Capture the cell that displays the provided text and extract its (X, Y) central coordinate. 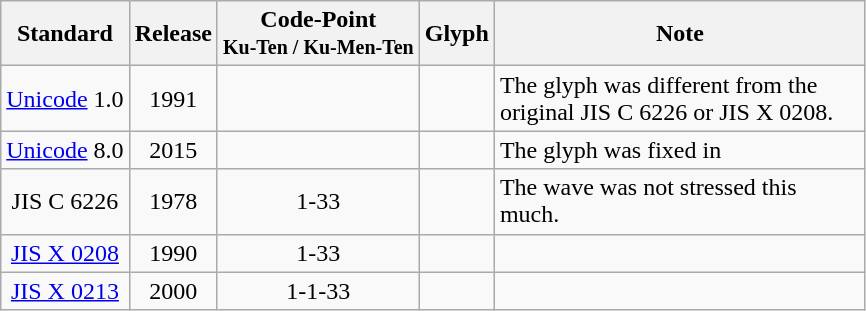
2000 (173, 291)
The wave was not stressed this much. (680, 202)
JIS X 0213 (65, 291)
1990 (173, 253)
Note (680, 34)
Code-PointKu-Ten / Ku-Men-Ten (318, 34)
1-1-33 (318, 291)
The glyph was fixed in (680, 150)
2015 (173, 150)
JIS X 0208 (65, 253)
Standard (65, 34)
1978 (173, 202)
Unicode 1.0 (65, 98)
1991 (173, 98)
JIS C 6226 (65, 202)
Glyph (456, 34)
Unicode 8.0 (65, 150)
Release (173, 34)
The glyph was different from the original JIS C 6226 or JIS X 0208. (680, 98)
